Capture the cell that displays the provided text and extract its (X, Y) central coordinate. 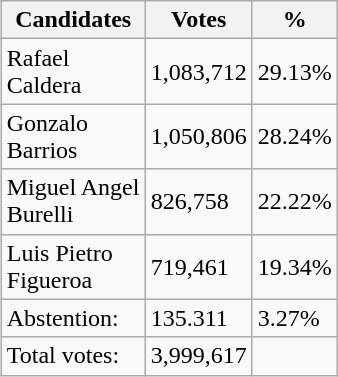
% (294, 20)
Votes (198, 20)
22.22% (294, 202)
Gonzalo Barrios (73, 136)
28.24% (294, 136)
Miguel Angel Burelli (73, 202)
Rafael Caldera (73, 72)
29.13% (294, 72)
719,461 (198, 266)
1,083,712 (198, 72)
Abstention: (73, 318)
3,999,617 (198, 356)
Candidates (73, 20)
Luis Pietro Figueroa (73, 266)
3.27% (294, 318)
1,050,806 (198, 136)
Total votes: (73, 356)
135.311 (198, 318)
19.34% (294, 266)
826,758 (198, 202)
